Pinpoint the cell where the given text exists, returning its [x, y] midpoint coordinate. 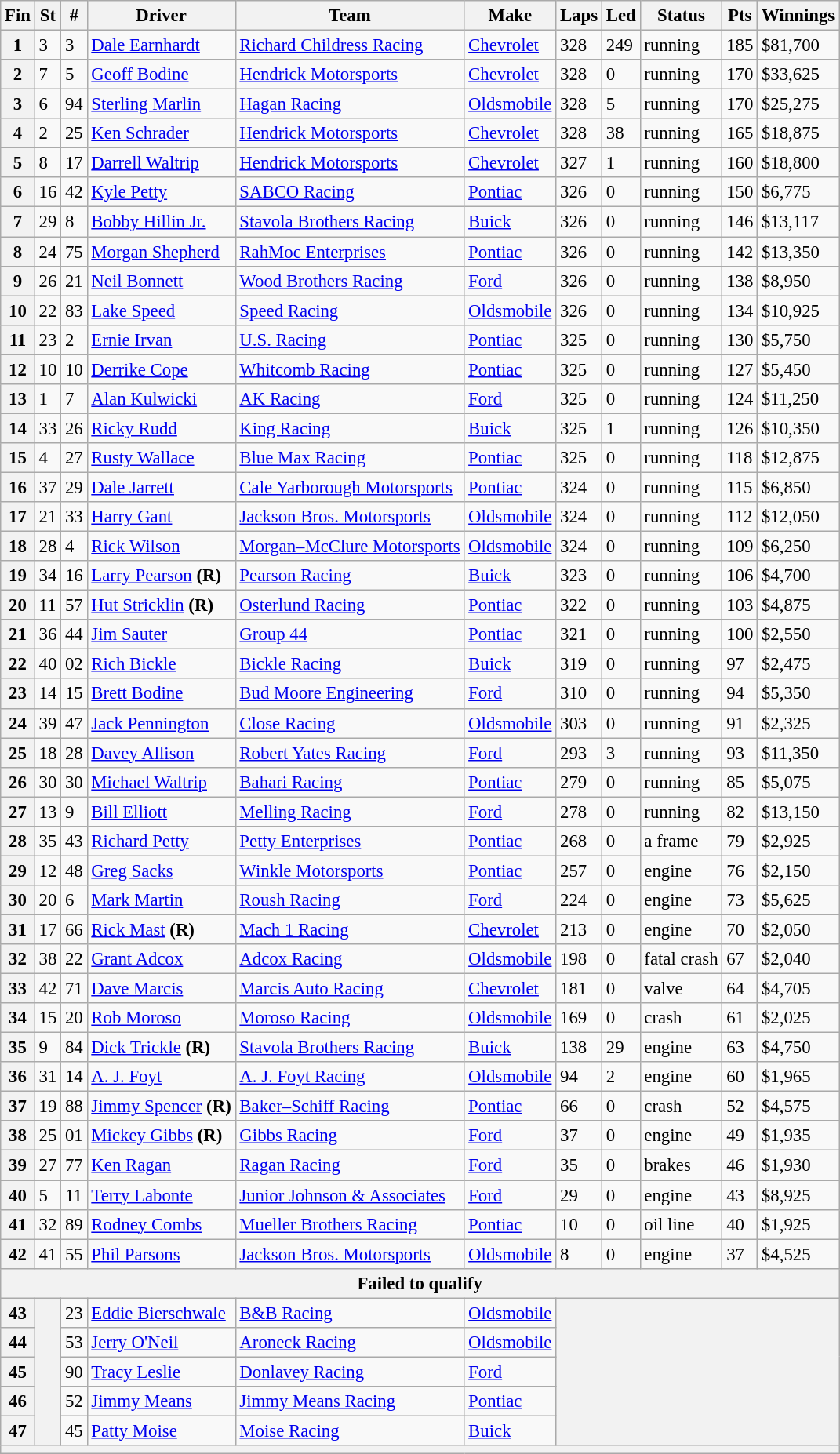
Mickey Gibbs (R) [162, 1136]
Make [510, 16]
$2,550 [798, 634]
106 [740, 576]
Jack Pennington [162, 723]
valve [681, 989]
01 [74, 1136]
$2,925 [798, 842]
103 [740, 605]
Moise Racing [350, 1430]
146 [740, 222]
Bickle Racing [350, 664]
134 [740, 311]
Kyle Petty [162, 192]
Pearson Racing [350, 576]
Moroso Racing [350, 1018]
85 [740, 782]
88 [74, 1107]
97 [740, 664]
# [74, 16]
Rob Moroso [162, 1018]
Morgan Shepherd [162, 252]
$18,800 [798, 163]
303 [579, 723]
112 [740, 517]
$5,075 [798, 782]
100 [740, 634]
55 [74, 1254]
Osterlund Racing [350, 605]
115 [740, 487]
165 [740, 133]
$1,925 [798, 1224]
Davey Allison [162, 753]
279 [579, 782]
322 [579, 605]
198 [579, 959]
Richard Petty [162, 842]
Petty Enterprises [350, 842]
fatal crash [681, 959]
Jimmy Means Racing [350, 1401]
SABCO Racing [350, 192]
73 [740, 900]
brakes [681, 1165]
Terry Labonte [162, 1195]
$12,050 [798, 517]
02 [74, 664]
64 [740, 989]
Winnings [798, 16]
Winkle Motorsports [350, 871]
Rich Bickle [162, 664]
126 [740, 428]
Rusty Wallace [162, 458]
$5,625 [798, 900]
Whitcomb Racing [350, 369]
Fin [18, 16]
Jimmy Means [162, 1401]
Hut Stricklin (R) [162, 605]
89 [74, 1224]
Neil Bonnett [162, 281]
$4,575 [798, 1107]
Status [681, 16]
Donlavey Racing [350, 1372]
Ken Schrader [162, 133]
$4,700 [798, 576]
77 [74, 1165]
$1,965 [798, 1077]
oil line [681, 1224]
Morgan–McClure Motorsports [350, 547]
Failed to qualify [420, 1283]
293 [579, 753]
Derrike Cope [162, 369]
$4,705 [798, 989]
60 [740, 1077]
Geoff Bodine [162, 75]
Jim Sauter [162, 634]
124 [740, 399]
48 [74, 871]
Bahari Racing [350, 782]
Ken Ragan [162, 1165]
$81,700 [798, 45]
Close Racing [350, 723]
Brett Bodine [162, 694]
Jerry O'Neil [162, 1343]
57 [74, 605]
$25,275 [798, 104]
$1,935 [798, 1136]
49 [740, 1136]
150 [740, 192]
Driver [162, 16]
185 [740, 45]
130 [740, 340]
$11,350 [798, 753]
Mueller Brothers Racing [350, 1224]
Grant Adcox [162, 959]
109 [740, 547]
Jimmy Spencer (R) [162, 1107]
70 [740, 929]
$33,625 [798, 75]
$4,875 [798, 605]
RahMoc Enterprises [350, 252]
83 [74, 311]
90 [74, 1372]
310 [579, 694]
53 [74, 1343]
Tracy Leslie [162, 1372]
278 [579, 812]
Bill Elliott [162, 812]
Dave Marcis [162, 989]
63 [740, 1048]
249 [621, 45]
323 [579, 576]
Eddie Bierschwale [162, 1313]
Dale Earnhardt [162, 45]
Richard Childress Racing [350, 45]
$2,040 [798, 959]
Rodney Combs [162, 1224]
61 [740, 1018]
Robert Yates Racing [350, 753]
76 [740, 871]
Patty Moise [162, 1430]
A. J. Foyt [162, 1077]
Michael Waltrip [162, 782]
82 [740, 812]
71 [74, 989]
75 [74, 252]
319 [579, 664]
Hagan Racing [350, 104]
Mach 1 Racing [350, 929]
127 [740, 369]
Team [350, 16]
$13,350 [798, 252]
224 [579, 900]
Adcox Racing [350, 959]
$2,150 [798, 871]
Speed Racing [350, 311]
84 [74, 1048]
169 [579, 1018]
Bobby Hillin Jr. [162, 222]
$10,350 [798, 428]
$5,350 [798, 694]
Ernie Irvan [162, 340]
$4,525 [798, 1254]
Sterling Marlin [162, 104]
AK Racing [350, 399]
Rick Mast (R) [162, 929]
Blue Max Racing [350, 458]
$8,950 [798, 281]
A. J. Foyt Racing [350, 1077]
$5,450 [798, 369]
Dick Trickle (R) [162, 1048]
a frame [681, 842]
King Racing [350, 428]
Alan Kulwicki [162, 399]
Baker–Schiff Racing [350, 1107]
Roush Racing [350, 900]
$6,775 [798, 192]
79 [740, 842]
$5,750 [798, 340]
$12,875 [798, 458]
Harry Gant [162, 517]
Lake Speed [162, 311]
Marcis Auto Racing [350, 989]
$2,025 [798, 1018]
327 [579, 163]
Mark Martin [162, 900]
$18,875 [798, 133]
Junior Johnson & Associates [350, 1195]
118 [740, 458]
93 [740, 753]
Aroneck Racing [350, 1343]
Bud Moore Engineering [350, 694]
Ricky Rudd [162, 428]
$10,925 [798, 311]
Pts [740, 16]
257 [579, 871]
67 [740, 959]
Gibbs Racing [350, 1136]
$13,117 [798, 222]
Rick Wilson [162, 547]
$2,050 [798, 929]
Larry Pearson (R) [162, 576]
Dale Jarrett [162, 487]
$6,250 [798, 547]
142 [740, 252]
$13,150 [798, 812]
268 [579, 842]
Cale Yarborough Motorsports [350, 487]
$2,475 [798, 664]
$6,850 [798, 487]
Group 44 [350, 634]
$2,325 [798, 723]
Led [621, 16]
91 [740, 723]
St [47, 16]
Wood Brothers Racing [350, 281]
Ragan Racing [350, 1165]
$11,250 [798, 399]
B&B Racing [350, 1313]
$1,930 [798, 1165]
160 [740, 163]
Laps [579, 16]
181 [579, 989]
Phil Parsons [162, 1254]
Greg Sacks [162, 871]
U.S. Racing [350, 340]
213 [579, 929]
321 [579, 634]
$4,750 [798, 1048]
$8,925 [798, 1195]
Melling Racing [350, 812]
Darrell Waltrip [162, 163]
